Capture the cell that displays the provided text and extract its (x, y) central coordinate. 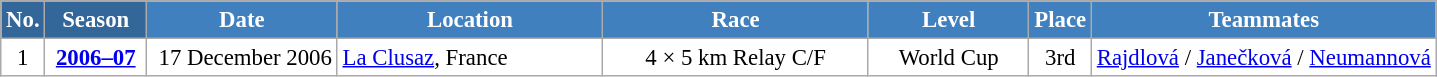
4 × 5 km Relay C/F (736, 58)
1 (23, 58)
La Clusaz, France (470, 58)
Race (736, 20)
Date (242, 20)
No. (23, 20)
World Cup (948, 58)
17 December 2006 (242, 58)
Location (470, 20)
Level (948, 20)
3rd (1060, 58)
Rajdlová / Janečková / Neumannová (1264, 58)
2006–07 (96, 58)
Teammates (1264, 20)
Season (96, 20)
Place (1060, 20)
